Return [X, Y] of the center of cell containing provided text 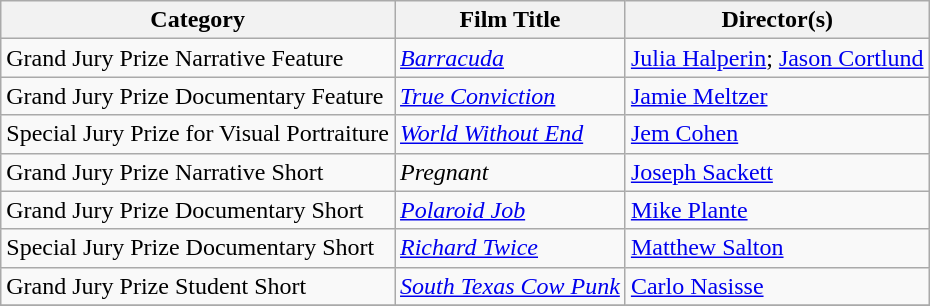
Richard Twice [510, 248]
Category [198, 20]
Grand Jury Prize Documentary Short [198, 210]
Julia Halperin; Jason Cortlund [777, 58]
Grand Jury Prize Narrative Short [198, 172]
Joseph Sackett [777, 172]
Carlo Nasisse [777, 286]
Special Jury Prize Documentary Short [198, 248]
Matthew Salton [777, 248]
Film Title [510, 20]
Special Jury Prize for Visual Portraiture [198, 134]
True Conviction [510, 96]
Director(s) [777, 20]
Grand Jury Prize Student Short [198, 286]
Jamie Meltzer [777, 96]
Polaroid Job [510, 210]
Grand Jury Prize Documentary Feature [198, 96]
Jem Cohen [777, 134]
South Texas Cow Punk [510, 286]
Grand Jury Prize Narrative Feature [198, 58]
Mike Plante [777, 210]
World Without End [510, 134]
Barracuda [510, 58]
Pregnant [510, 172]
